Detect which cell encompasses the target text, then output its (X, Y) center coordinate. 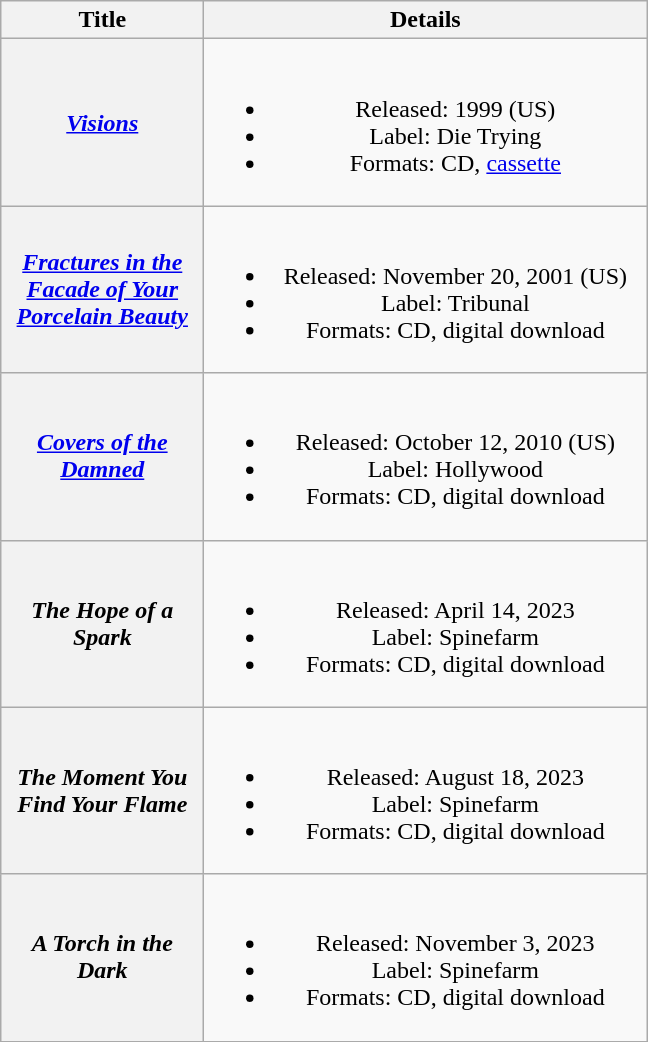
Title (102, 20)
Visions (102, 122)
A Torch in the Dark (102, 958)
Released: April 14, 2023Label: SpinefarmFormats: CD, digital download (426, 624)
Released: October 12, 2010 (US)Label: HollywoodFormats: CD, digital download (426, 456)
The Hope of a Spark (102, 624)
Released: August 18, 2023Label: SpinefarmFormats: CD, digital download (426, 790)
Covers of the Damned (102, 456)
Fractures in the Facade of Your Porcelain Beauty (102, 290)
Released: November 20, 2001 (US)Label: TribunalFormats: CD, digital download (426, 290)
The Moment You Find Your Flame (102, 790)
Details (426, 20)
Released: 1999 (US)Label: Die TryingFormats: CD, cassette (426, 122)
Released: November 3, 2023Label: SpinefarmFormats: CD, digital download (426, 958)
